Provide the [X, Y] coordinate of the cell's center where the given text is located.  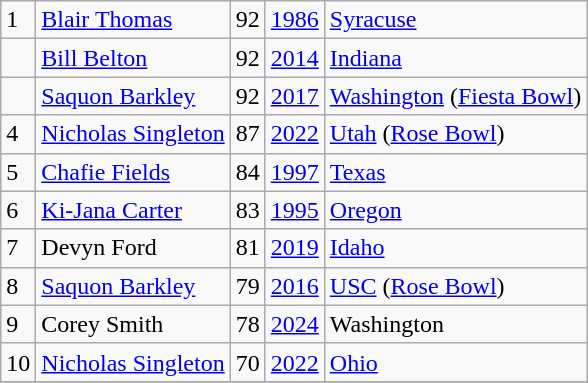
Texas [455, 172]
2014 [294, 58]
Bill Belton [133, 58]
Ohio [455, 362]
78 [248, 324]
Washington (Fiesta Bowl) [455, 96]
Corey Smith [133, 324]
Syracuse [455, 20]
Oregon [455, 210]
8 [18, 286]
6 [18, 210]
Utah (Rose Bowl) [455, 134]
1 [18, 20]
Indiana [455, 58]
87 [248, 134]
Blair Thomas [133, 20]
79 [248, 286]
81 [248, 248]
83 [248, 210]
5 [18, 172]
1986 [294, 20]
70 [248, 362]
Chafie Fields [133, 172]
Devyn Ford [133, 248]
1997 [294, 172]
1995 [294, 210]
84 [248, 172]
Ki-Jana Carter [133, 210]
Idaho [455, 248]
2016 [294, 286]
9 [18, 324]
7 [18, 248]
4 [18, 134]
2024 [294, 324]
USC (Rose Bowl) [455, 286]
2019 [294, 248]
Washington [455, 324]
2017 [294, 96]
10 [18, 362]
